Capture the cell that displays the provided text and extract its (x, y) central coordinate. 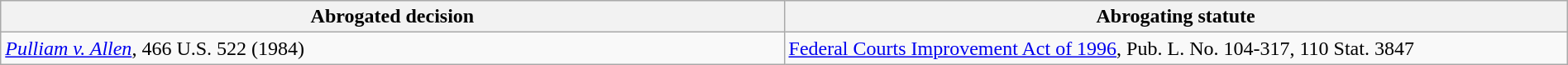
Abrogating statute (1176, 17)
Federal Courts Improvement Act of 1996, Pub. L. No. 104-317, 110 Stat. 3847 (1176, 48)
Pulliam v. Allen, 466 U.S. 522 (1984) (392, 48)
Abrogated decision (392, 17)
